Scan for the cell matching the given text and deliver its (X, Y) coordinate at center. 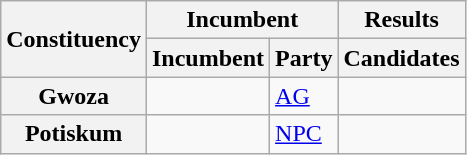
Gwoza (74, 96)
AG (304, 96)
NPC (304, 134)
Party (304, 58)
Constituency (74, 39)
Potiskum (74, 134)
Results (402, 20)
Candidates (402, 58)
